Identify which cell holds the provided text, then report its [X, Y] central coordinate. 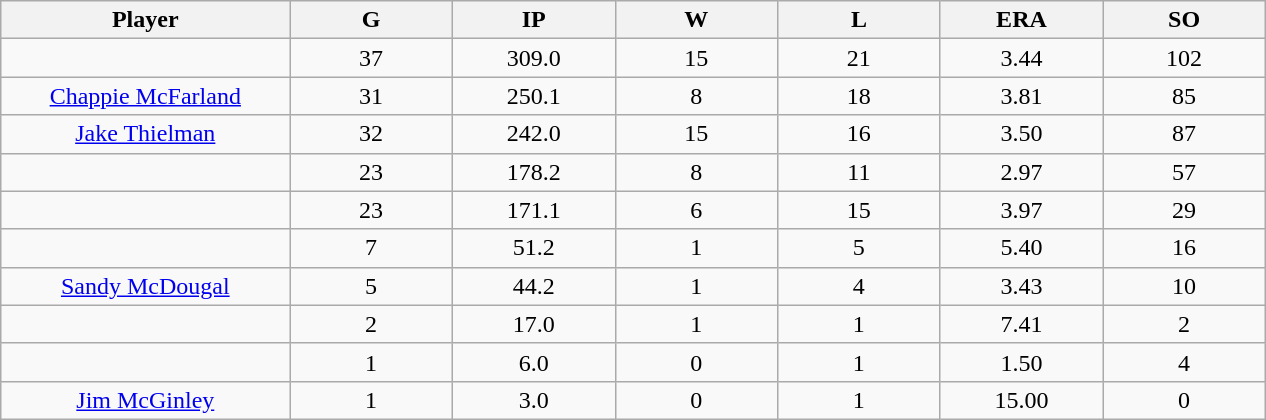
44.2 [534, 286]
15.00 [1022, 400]
51.2 [534, 248]
32 [372, 134]
37 [372, 58]
102 [1184, 58]
G [372, 20]
3.44 [1022, 58]
Sandy McDougal [146, 286]
309.0 [534, 58]
Player [146, 20]
171.1 [534, 210]
2.97 [1022, 172]
SO [1184, 20]
57 [1184, 172]
21 [860, 58]
7 [372, 248]
L [860, 20]
5.40 [1022, 248]
10 [1184, 286]
31 [372, 96]
29 [1184, 210]
W [696, 20]
IP [534, 20]
6 [696, 210]
18 [860, 96]
Jim McGinley [146, 400]
85 [1184, 96]
1.50 [1022, 362]
242.0 [534, 134]
3.43 [1022, 286]
3.50 [1022, 134]
7.41 [1022, 324]
17.0 [534, 324]
11 [860, 172]
87 [1184, 134]
250.1 [534, 96]
Chappie McFarland [146, 96]
3.97 [1022, 210]
ERA [1022, 20]
6.0 [534, 362]
3.81 [1022, 96]
Jake Thielman [146, 134]
3.0 [534, 400]
178.2 [534, 172]
